Provide the (x, y) coordinate of the cell's center where the given text is located.  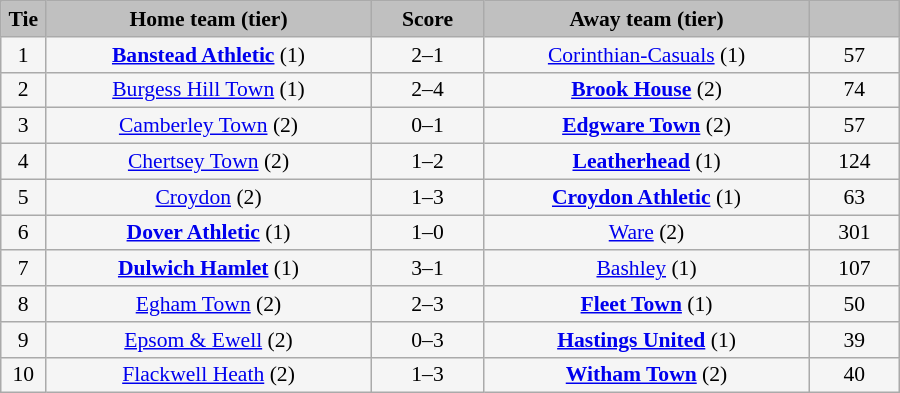
Dulwich Hamlet (1) (209, 269)
Corinthian-Casuals (1) (647, 55)
Hastings United (1) (647, 340)
40 (854, 375)
1–2 (427, 162)
Home team (tier) (209, 19)
Epsom & Ewell (2) (209, 340)
2–3 (427, 304)
Croydon Athletic (1) (647, 197)
2 (24, 90)
1 (24, 55)
Bashley (1) (647, 269)
3 (24, 126)
Brook House (2) (647, 90)
Flackwell Heath (2) (209, 375)
6 (24, 233)
124 (854, 162)
107 (854, 269)
8 (24, 304)
Chertsey Town (2) (209, 162)
Egham Town (2) (209, 304)
0–1 (427, 126)
Tie (24, 19)
50 (854, 304)
Banstead Athletic (1) (209, 55)
Edgware Town (2) (647, 126)
Camberley Town (2) (209, 126)
2–4 (427, 90)
Witham Town (2) (647, 375)
10 (24, 375)
Ware (2) (647, 233)
1–0 (427, 233)
Burgess Hill Town (1) (209, 90)
0–3 (427, 340)
Croydon (2) (209, 197)
7 (24, 269)
301 (854, 233)
2–1 (427, 55)
9 (24, 340)
3–1 (427, 269)
5 (24, 197)
74 (854, 90)
Fleet Town (1) (647, 304)
Leatherhead (1) (647, 162)
Score (427, 19)
Away team (tier) (647, 19)
4 (24, 162)
Dover Athletic (1) (209, 233)
63 (854, 197)
39 (854, 340)
